Find where the given text appears and provide that cell's center as (X, Y) coordinate. 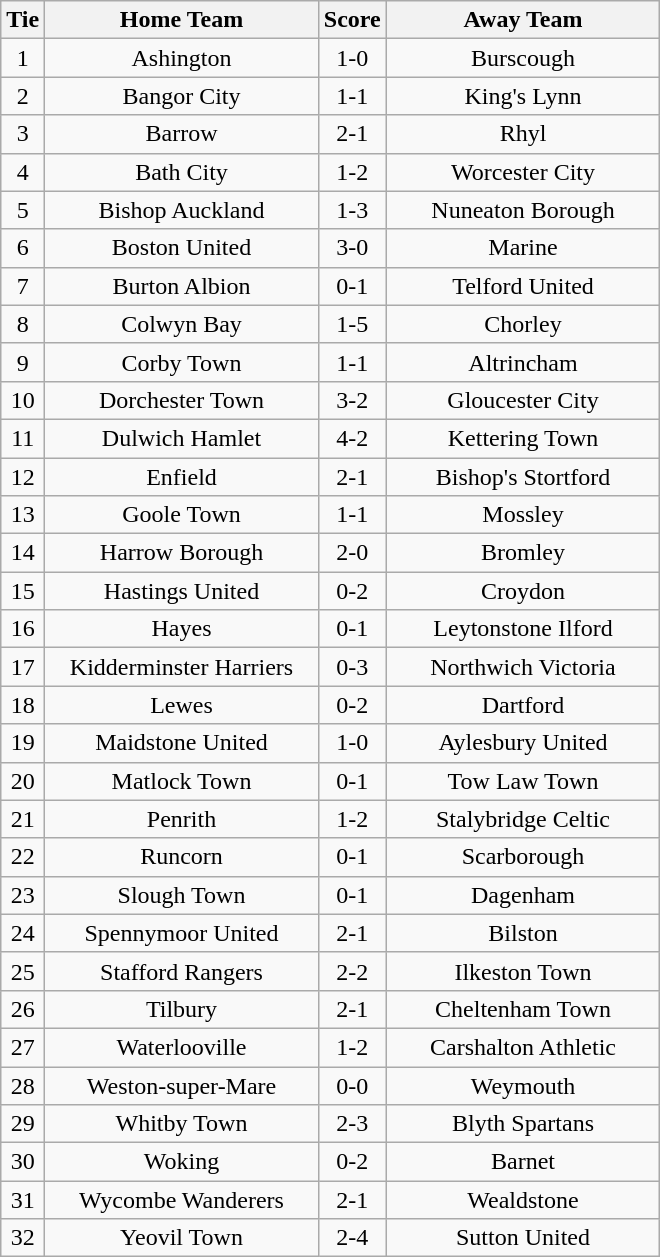
Colwyn Bay (182, 324)
Away Team (523, 20)
19 (23, 743)
Goole Town (182, 515)
0-3 (352, 667)
Tie (23, 20)
10 (23, 400)
Weston-super-Mare (182, 1085)
Burscough (523, 58)
Waterlooville (182, 1047)
King's Lynn (523, 96)
4-2 (352, 438)
Dagenham (523, 895)
4 (23, 172)
Lewes (182, 705)
Wealdstone (523, 1200)
Burton Albion (182, 286)
30 (23, 1162)
Stafford Rangers (182, 971)
7 (23, 286)
Bishop's Stortford (523, 477)
Harrow Borough (182, 553)
Kettering Town (523, 438)
Altrincham (523, 362)
Sutton United (523, 1238)
Runcorn (182, 857)
Hastings United (182, 591)
24 (23, 933)
26 (23, 1009)
31 (23, 1200)
Chorley (523, 324)
Dartford (523, 705)
11 (23, 438)
Gloucester City (523, 400)
17 (23, 667)
21 (23, 819)
Barrow (182, 134)
Leytonstone Ilford (523, 629)
5 (23, 210)
Boston United (182, 248)
Carshalton Athletic (523, 1047)
27 (23, 1047)
13 (23, 515)
20 (23, 781)
Hayes (182, 629)
Northwich Victoria (523, 667)
1-5 (352, 324)
22 (23, 857)
15 (23, 591)
Ashington (182, 58)
Scarborough (523, 857)
Worcester City (523, 172)
Rhyl (523, 134)
1 (23, 58)
Stalybridge Celtic (523, 819)
3-0 (352, 248)
Mossley (523, 515)
Bangor City (182, 96)
Nuneaton Borough (523, 210)
Bromley (523, 553)
2-2 (352, 971)
6 (23, 248)
Corby Town (182, 362)
2-0 (352, 553)
1-3 (352, 210)
Cheltenham Town (523, 1009)
Spennymoor United (182, 933)
8 (23, 324)
14 (23, 553)
Barnet (523, 1162)
Dulwich Hamlet (182, 438)
Weymouth (523, 1085)
Blyth Spartans (523, 1124)
2-4 (352, 1238)
Bath City (182, 172)
Marine (523, 248)
Whitby Town (182, 1124)
12 (23, 477)
18 (23, 705)
Enfield (182, 477)
Slough Town (182, 895)
Dorchester Town (182, 400)
Wycombe Wanderers (182, 1200)
3 (23, 134)
Croydon (523, 591)
28 (23, 1085)
Tilbury (182, 1009)
Maidstone United (182, 743)
Score (352, 20)
Penrith (182, 819)
Kidderminster Harriers (182, 667)
2-3 (352, 1124)
29 (23, 1124)
Ilkeston Town (523, 971)
Yeovil Town (182, 1238)
Bishop Auckland (182, 210)
9 (23, 362)
25 (23, 971)
Matlock Town (182, 781)
16 (23, 629)
Tow Law Town (523, 781)
0-0 (352, 1085)
Woking (182, 1162)
Bilston (523, 933)
32 (23, 1238)
Home Team (182, 20)
Telford United (523, 286)
Aylesbury United (523, 743)
2 (23, 96)
3-2 (352, 400)
23 (23, 895)
